Determine the [x, y] coordinate at the center of the cell enclosing the given text.  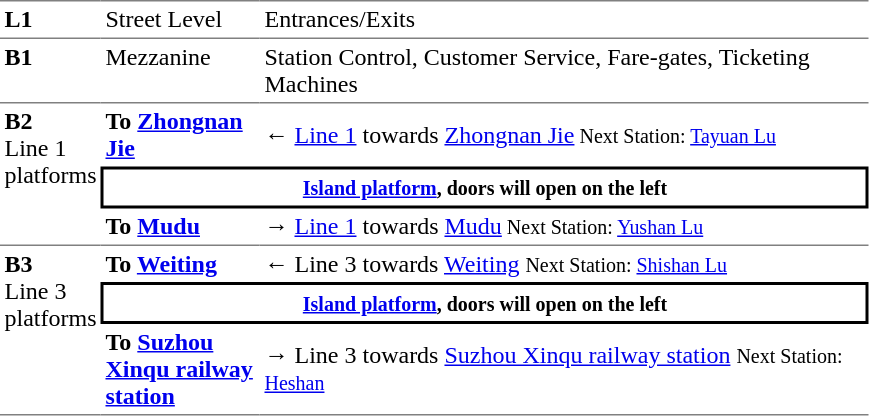
→ Line 1 towards Mudu Next Station: Yushan Lu [564, 227]
To Weiting [180, 264]
B1 [50, 70]
B2Line 1 platforms [50, 174]
← Line 3 towards Weiting Next Station: Shishan Lu [564, 264]
B3Line 3 platforms [50, 331]
Station Control, Customer Service, Fare-gates, Ticketing Machines [564, 70]
→ Line 3 towards Suzhou Xinqu railway station Next Station: Heshan [564, 370]
To Mudu [180, 227]
L1 [50, 20]
Street Level [180, 20]
To Suzhou Xinqu railway station [180, 370]
Mezzanine [180, 70]
Entrances/Exits [564, 20]
← Line 1 towards Zhongnan Jie Next Station: Tayuan Lu [564, 134]
To Zhongnan Jie [180, 134]
